Search for the cell housing the specified text and yield its [x, y] center coordinate. 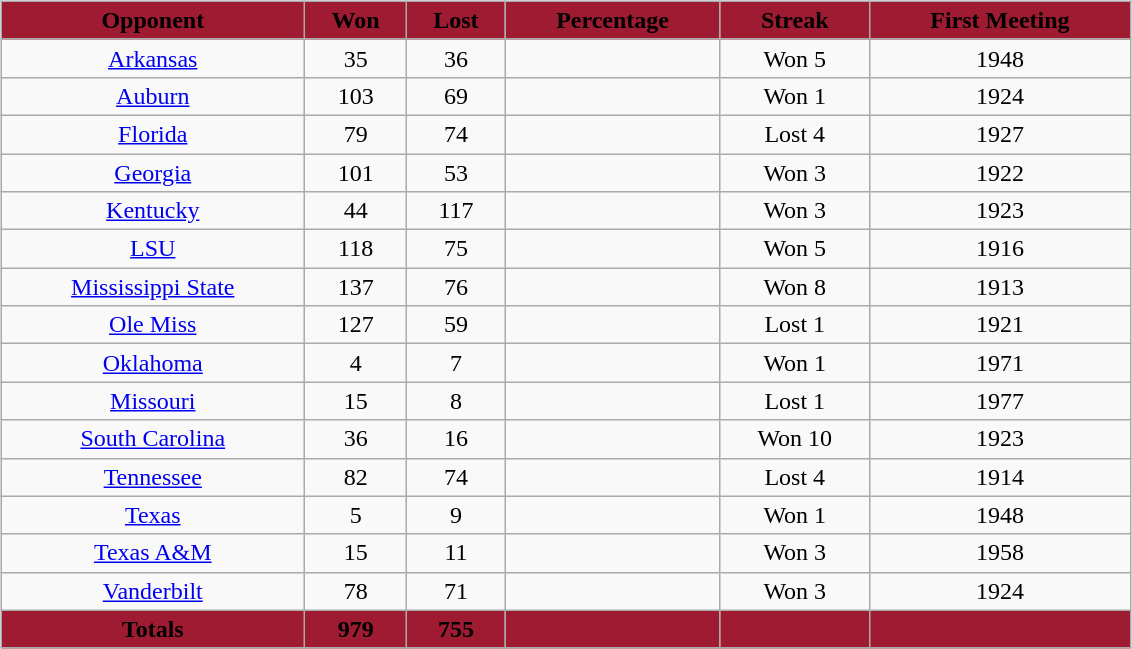
1922 [1000, 173]
Missouri [152, 401]
1971 [1000, 363]
Ole Miss [152, 325]
Oklahoma [152, 363]
Kentucky [152, 211]
Texas [152, 515]
1958 [1000, 553]
Opponent [152, 20]
Totals [152, 629]
35 [356, 58]
Auburn [152, 96]
755 [456, 629]
Won 10 [794, 439]
78 [356, 591]
1914 [1000, 477]
11 [456, 553]
118 [356, 249]
71 [456, 591]
Vanderbilt [152, 591]
75 [456, 249]
1916 [1000, 249]
82 [356, 477]
137 [356, 287]
4 [356, 363]
Georgia [152, 173]
9 [456, 515]
Won 8 [794, 287]
South Carolina [152, 439]
979 [356, 629]
Texas A&M [152, 553]
LSU [152, 249]
Percentage [612, 20]
103 [356, 96]
5 [356, 515]
Florida [152, 134]
Tennessee [152, 477]
1913 [1000, 287]
69 [456, 96]
Streak [794, 20]
101 [356, 173]
Lost [456, 20]
8 [456, 401]
First Meeting [1000, 20]
79 [356, 134]
7 [456, 363]
1927 [1000, 134]
Mississippi State [152, 287]
Arkansas [152, 58]
44 [356, 211]
59 [456, 325]
Won [356, 20]
1977 [1000, 401]
117 [456, 211]
76 [456, 287]
1921 [1000, 325]
53 [456, 173]
127 [356, 325]
16 [456, 439]
